Return the [X, Y] coordinate for the center point of the cell that contains the specified text.  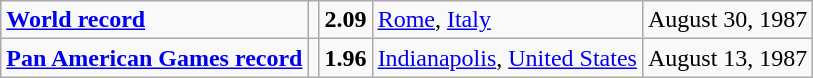
World record [154, 20]
Rome, Italy [507, 20]
Indianapolis, United States [507, 58]
August 13, 1987 [727, 58]
Pan American Games record [154, 58]
2.09 [346, 20]
August 30, 1987 [727, 20]
1.96 [346, 58]
